From the cell containing the given text, extract its center point as [X, Y] coordinate. 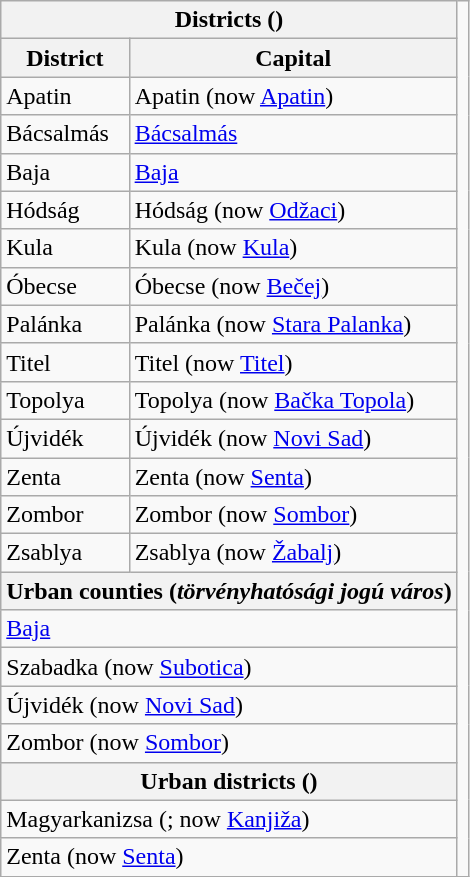
Hódság (now Odžaci) [293, 210]
Urban counties (törvényhatósági jogú város) [229, 591]
Apatin (now Apatin) [293, 96]
Titel (now Titel) [293, 362]
Palánka (now Stara Palanka) [293, 324]
Hódság [65, 210]
Szabadka (now Subotica) [229, 667]
Óbecse (now Bečej) [293, 286]
Urban districts () [229, 781]
Zenta [65, 477]
Titel [65, 362]
Zsablya (now Žabalj) [293, 553]
Topolya (now Bačka Topola) [293, 400]
District [65, 58]
Óbecse [65, 286]
Zombor [65, 515]
Topolya [65, 400]
Capital [293, 58]
Kula (now Kula) [293, 248]
Apatin [65, 96]
Kula [65, 248]
Palánka [65, 324]
Districts () [229, 20]
Magyarkanizsa (; now Kanjiža) [229, 819]
Újvidék [65, 438]
Zsablya [65, 553]
